Return [X, Y] of the center of cell containing provided text 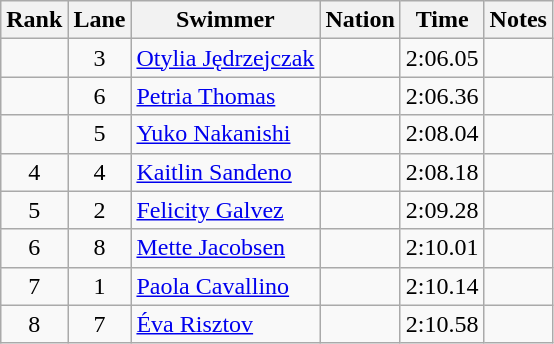
2:09.28 [442, 210]
2:08.18 [442, 172]
Rank [34, 20]
Éva Risztov [226, 324]
3 [100, 58]
2:08.04 [442, 134]
2:06.36 [442, 96]
Kaitlin Sandeno [226, 172]
Lane [100, 20]
Swimmer [226, 20]
Petria Thomas [226, 96]
2:10.58 [442, 324]
Time [442, 20]
Notes [518, 20]
Otylia Jędrzejczak [226, 58]
Felicity Galvez [226, 210]
2:10.14 [442, 286]
2 [100, 210]
2:06.05 [442, 58]
Mette Jacobsen [226, 248]
Yuko Nakanishi [226, 134]
Paola Cavallino [226, 286]
2:10.01 [442, 248]
Nation [360, 20]
1 [100, 286]
